Output the [x, y] coordinate of the center of the cell containing the given text.  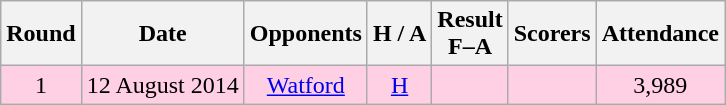
Scorers [552, 34]
Attendance [660, 34]
Opponents [306, 34]
Watford [306, 85]
Date [162, 34]
Round [41, 34]
H / A [399, 34]
1 [41, 85]
12 August 2014 [162, 85]
H [399, 85]
3,989 [660, 85]
ResultF–A [470, 34]
